Provide the [x, y] coordinate of the cell's center where the given text is located.  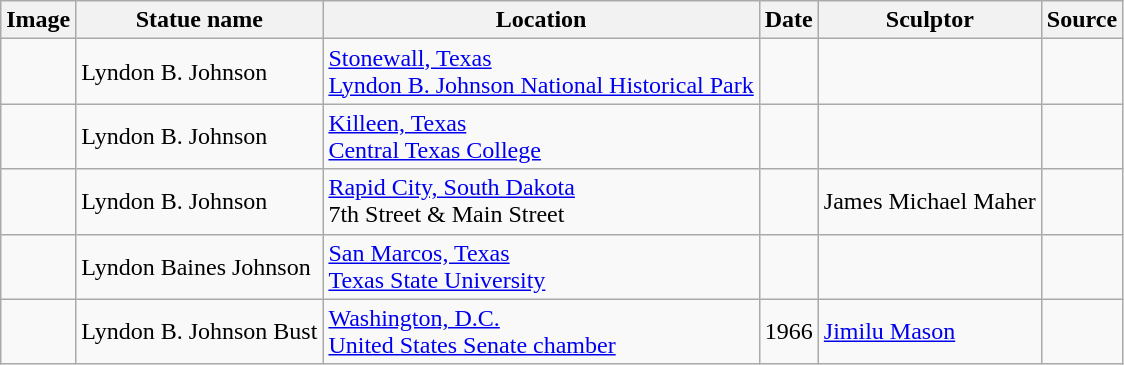
Lyndon B. Johnson Bust [200, 332]
1966 [788, 332]
Image [38, 20]
Location [541, 20]
Rapid City, South Dakota7th Street & Main Street [541, 202]
Washington, D.C.United States Senate chamber [541, 332]
Statue name [200, 20]
Lyndon Baines Johnson [200, 266]
Killeen, TexasCentral Texas College [541, 136]
Source [1082, 20]
Sculptor [930, 20]
Jimilu Mason [930, 332]
San Marcos, TexasTexas State University [541, 266]
Stonewall, TexasLyndon B. Johnson National Historical Park [541, 72]
Date [788, 20]
James Michael Maher [930, 202]
